Identify which cell holds the provided text, then report its (X, Y) central coordinate. 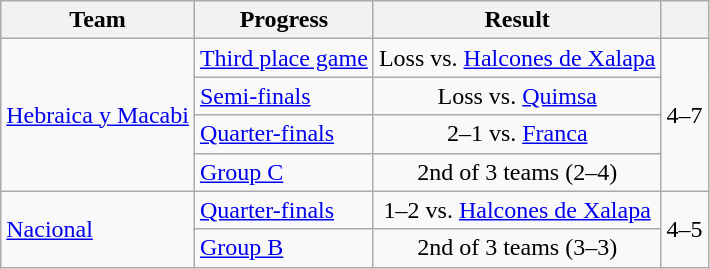
Semi-finals (284, 96)
Hebraica y Macabi (98, 115)
2nd of 3 teams (2–4) (517, 172)
2nd of 3 teams (3–3) (517, 248)
Loss vs. Quimsa (517, 96)
4–5 (684, 229)
4–7 (684, 115)
Result (517, 20)
Team (98, 20)
Nacional (98, 229)
Loss vs. Halcones de Xalapa (517, 58)
2–1 vs. Franca (517, 134)
Group C (284, 172)
Group B (284, 248)
Third place game (284, 58)
Progress (284, 20)
1–2 vs. Halcones de Xalapa (517, 210)
